Extract the (X, Y) coordinate from the center of the cell holding the provided text.  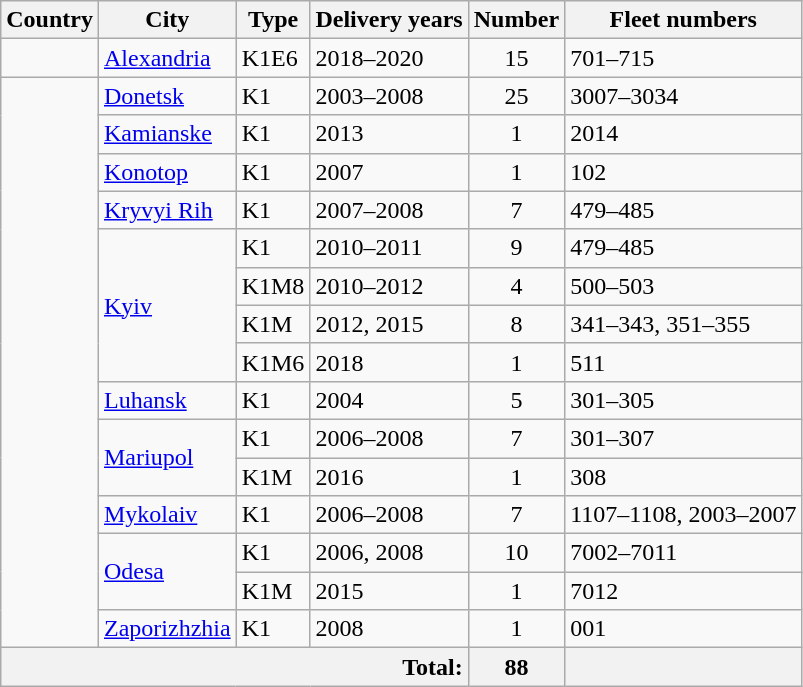
2016 (389, 477)
Kryvyi Rih (167, 210)
Mykolaiv (167, 515)
Delivery years (389, 20)
2010–2012 (389, 286)
2018–2020 (389, 58)
25 (516, 96)
2008 (389, 629)
9 (516, 248)
Zaporizhzhia (167, 629)
15 (516, 58)
2007–2008 (389, 210)
4 (516, 286)
5 (516, 400)
Fleet numbers (684, 20)
001 (684, 629)
301–307 (684, 438)
7002–7011 (684, 553)
Alexandria (167, 58)
500–503 (684, 286)
Odesa (167, 572)
Konotop (167, 172)
341–343, 351–355 (684, 324)
511 (684, 362)
2010–2011 (389, 248)
7012 (684, 591)
701–715 (684, 58)
2006, 2008 (389, 553)
Mariupol (167, 457)
3007–3034 (684, 96)
City (167, 20)
10 (516, 553)
2014 (684, 134)
2018 (389, 362)
301–305 (684, 400)
1107–1108, 2003–2007 (684, 515)
88 (516, 667)
8 (516, 324)
Luhansk (167, 400)
K1M6 (273, 362)
Kyiv (167, 305)
2015 (389, 591)
Country (50, 20)
Type (273, 20)
2013 (389, 134)
2003–2008 (389, 96)
K1M8 (273, 286)
Donetsk (167, 96)
K1E6 (273, 58)
Kamianske (167, 134)
2007 (389, 172)
2012, 2015 (389, 324)
2004 (389, 400)
102 (684, 172)
Total: (234, 667)
308 (684, 477)
Number (516, 20)
